Return the (X, Y) coordinate for the center point of the cell that contains the specified text.  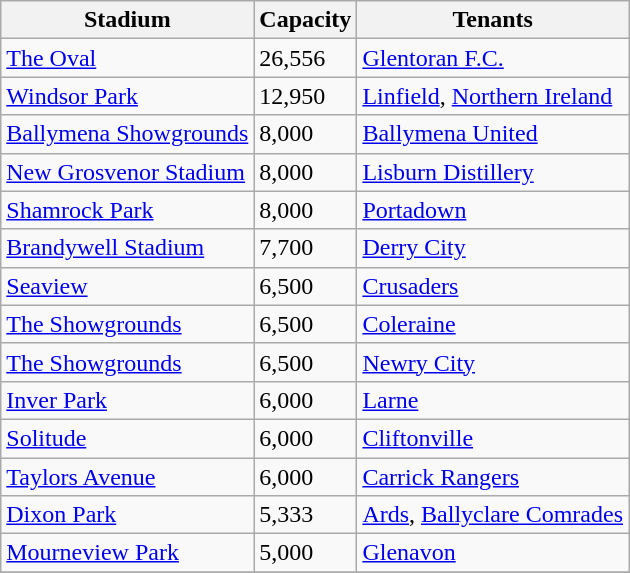
Cliftonville (493, 438)
Mourneview Park (128, 553)
Larne (493, 400)
26,556 (306, 58)
Lisburn Distillery (493, 172)
Glentoran F.C. (493, 58)
Tenants (493, 20)
5,333 (306, 515)
Solitude (128, 438)
Portadown (493, 210)
Inver Park (128, 400)
7,700 (306, 248)
Stadium (128, 20)
Derry City (493, 248)
Coleraine (493, 324)
Taylors Avenue (128, 477)
Dixon Park (128, 515)
Capacity (306, 20)
Windsor Park (128, 96)
Shamrock Park (128, 210)
Ballymena United (493, 134)
Ards, Ballyclare Comrades (493, 515)
Seaview (128, 286)
Ballymena Showgrounds (128, 134)
Linfield, Northern Ireland (493, 96)
New Grosvenor Stadium (128, 172)
5,000 (306, 553)
Brandywell Stadium (128, 248)
12,950 (306, 96)
Crusaders (493, 286)
Carrick Rangers (493, 477)
The Oval (128, 58)
Glenavon (493, 553)
Newry City (493, 362)
